Locate the cell with the specified text and output its (x, y) center coordinate. 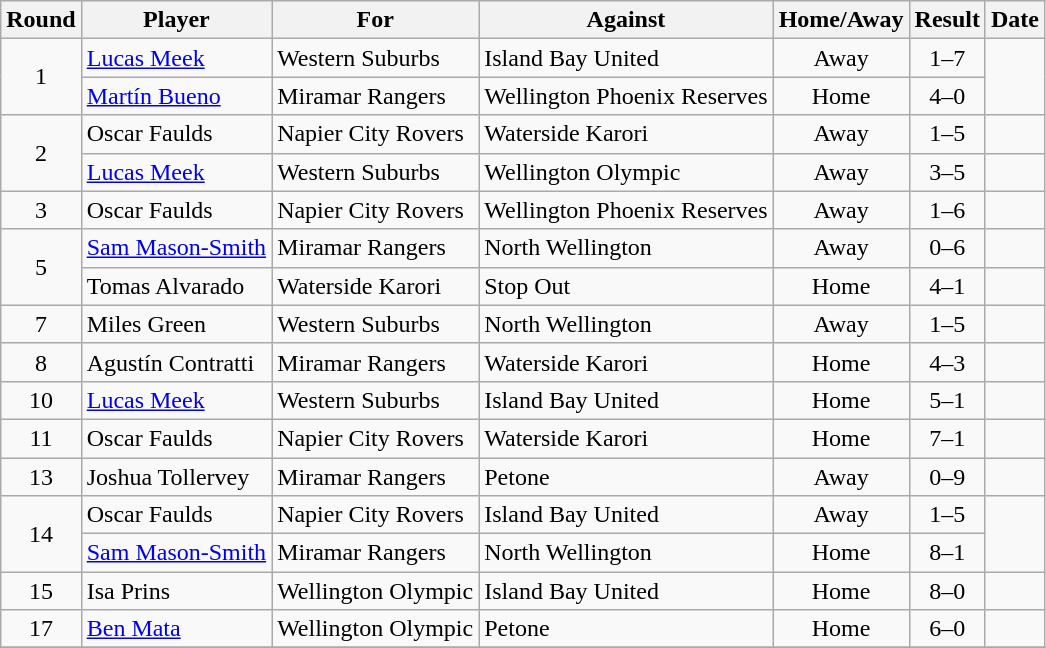
For (376, 20)
3 (41, 210)
Martín Bueno (176, 96)
17 (41, 629)
4–1 (947, 286)
3–5 (947, 172)
Result (947, 20)
1 (41, 77)
1–7 (947, 58)
10 (41, 400)
Player (176, 20)
0–6 (947, 248)
Isa Prins (176, 591)
8 (41, 362)
Tomas Alvarado (176, 286)
Home/Away (841, 20)
5–1 (947, 400)
11 (41, 438)
6–0 (947, 629)
7–1 (947, 438)
Miles Green (176, 324)
7 (41, 324)
Agustín Contratti (176, 362)
14 (41, 534)
1–6 (947, 210)
0–9 (947, 477)
15 (41, 591)
Round (41, 20)
5 (41, 267)
13 (41, 477)
Date (1014, 20)
4–0 (947, 96)
4–3 (947, 362)
8–0 (947, 591)
Against (626, 20)
2 (41, 153)
8–1 (947, 553)
Stop Out (626, 286)
Ben Mata (176, 629)
Joshua Tollervey (176, 477)
